Capture the cell that displays the provided text and extract its (x, y) central coordinate. 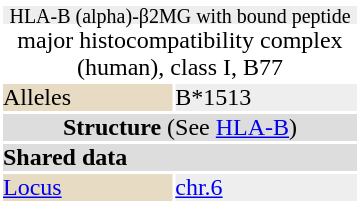
Structure (See HLA-B) (180, 128)
Alleles (88, 98)
chr.6 (266, 188)
Locus (88, 188)
HLA-B (alpha)-β2MG with bound peptide (180, 15)
major histocompatibility complex (human), class I, B77 (180, 54)
B*1513 (266, 98)
Shared data (180, 158)
